Provide the [x, y] coordinate of the cell's center where the given text is located.  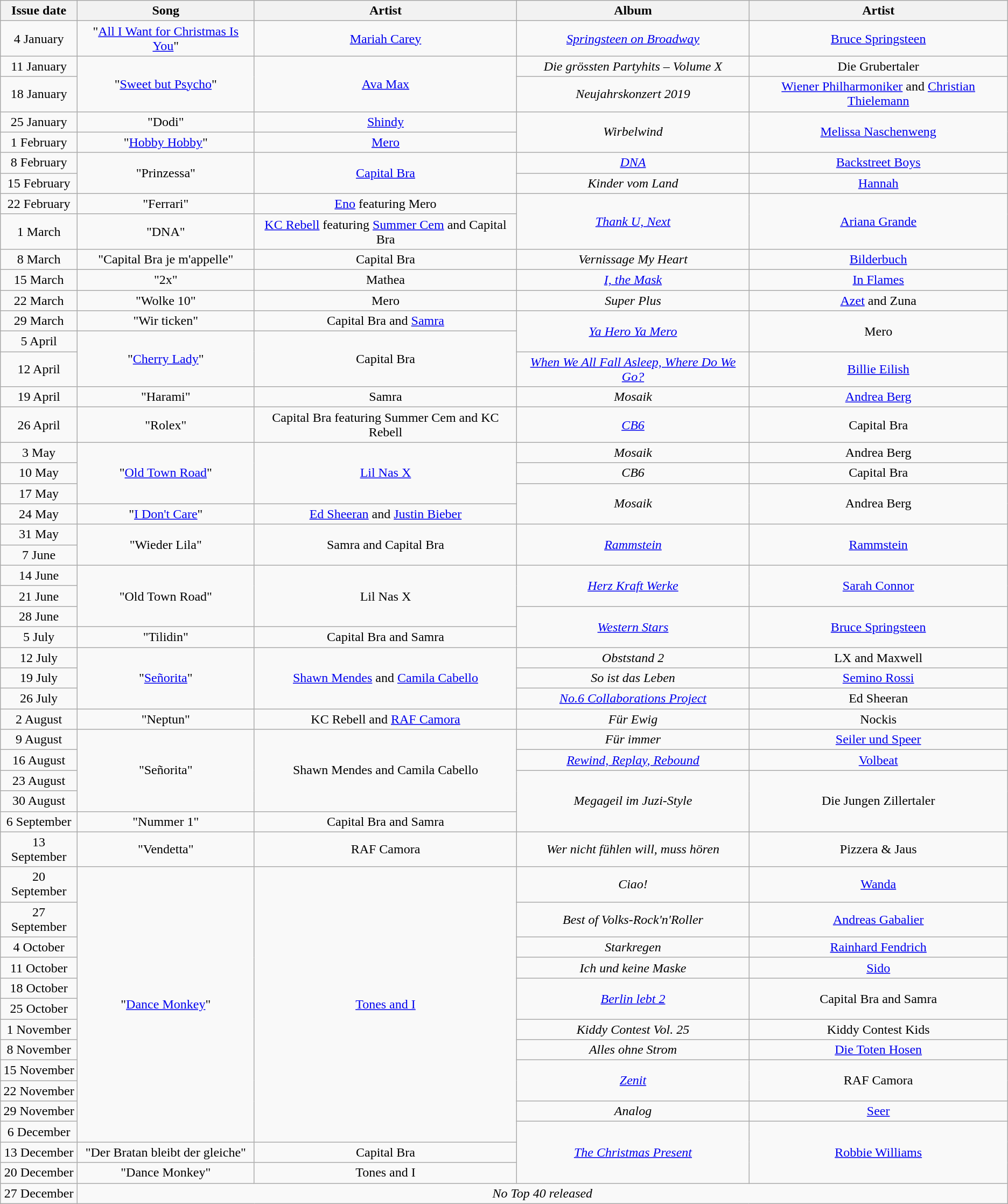
Samra [386, 397]
8 March [39, 259]
Megageil im Juzi-Style [633, 801]
22 February [39, 204]
Ed Sheeran and Justin Bieber [386, 514]
15 November [39, 1070]
Für Ewig [633, 719]
Super Plus [633, 300]
KC Rebell and RAF Camora [386, 719]
19 April [39, 397]
Mariah Carey [386, 39]
14 June [39, 575]
"Nummer 1" [166, 822]
Die Toten Hosen [878, 1050]
15 February [39, 183]
23 August [39, 781]
Kiddy Contest Kids [878, 1029]
20 December [39, 1173]
29 November [39, 1111]
"Ferrari" [166, 204]
Volbeat [878, 760]
30 August [39, 801]
17 May [39, 493]
13 December [39, 1152]
"Dodi" [166, 122]
Eno featuring Mero [386, 204]
16 August [39, 760]
"Hobby Hobby" [166, 142]
"I Don't Care" [166, 514]
"2x" [166, 280]
21 June [39, 596]
1 March [39, 232]
Album [633, 11]
Samra and Capital Bra [386, 545]
"Neptun" [166, 719]
12 July [39, 658]
Wiener Philharmoniker and Christian Thielemann [878, 94]
Azet and Zuna [878, 300]
Billie Eilish [878, 370]
"Wolke 10" [166, 300]
24 May [39, 514]
5 July [39, 637]
Wer nicht fühlen will, muss hören [633, 849]
Nockis [878, 719]
12 April [39, 370]
31 May [39, 534]
"Rolex" [166, 424]
Bilderbuch [878, 259]
Ciao! [633, 885]
"Sweet but Psycho" [166, 84]
Issue date [39, 11]
Ich und keine Maske [633, 968]
"Wir ticken" [166, 321]
Hannah [878, 183]
Ya Hero Ya Mero [633, 331]
Backstreet Boys [878, 163]
Die Jungen Zillertaler [878, 801]
Thank U, Next [633, 221]
KC Rebell featuring Summer Cem and Capital Bra [386, 232]
Für immer [633, 740]
Zenit [633, 1081]
Berlin lebt 2 [633, 998]
1 November [39, 1029]
15 March [39, 280]
11 October [39, 968]
22 November [39, 1091]
Vernissage My Heart [633, 259]
Capital Bra featuring Summer Cem and KC Rebell [386, 424]
Robbie Williams [878, 1152]
Wanda [878, 885]
Obststand 2 [633, 658]
25 January [39, 122]
Best of Volks-Rock'n'Roller [633, 919]
6 September [39, 822]
5 April [39, 342]
Andreas Gabalier [878, 919]
28 June [39, 616]
The Christmas Present [633, 1152]
Semino Rossi [878, 678]
6 December [39, 1132]
Ed Sheeran [878, 699]
26 April [39, 424]
Sido [878, 968]
"Tilidin" [166, 637]
Melissa Naschenweng [878, 132]
Kinder vom Land [633, 183]
Seiler und Speer [878, 740]
"Capital Bra je m'appelle" [166, 259]
"Wieder Lila" [166, 545]
"Der Bratan bleibt der gleiche" [166, 1152]
22 March [39, 300]
Analog [633, 1111]
Neujahrskonzert 2019 [633, 94]
Western Stars [633, 627]
Die Grubertaler [878, 66]
DNA [633, 163]
2 August [39, 719]
13 September [39, 849]
Die grössten Partyhits – Volume X [633, 66]
11 January [39, 66]
10 May [39, 473]
4 January [39, 39]
When We All Fall Asleep, Where Do We Go? [633, 370]
Mathea [386, 280]
3 May [39, 453]
I, the Mask [633, 280]
"Cherry Lady" [166, 359]
18 January [39, 94]
8 February [39, 163]
Rewind, Replay, Rebound [633, 760]
7 June [39, 555]
27 December [39, 1193]
Starkregen [633, 947]
27 September [39, 919]
20 September [39, 885]
So ist das Leben [633, 678]
Herz Kraft Werke [633, 586]
"Prinzessa" [166, 173]
25 October [39, 1008]
No Top 40 released [542, 1193]
26 July [39, 699]
Rainhard Fendrich [878, 947]
Ava Max [386, 84]
"Vendetta" [166, 849]
Shindy [386, 122]
Sarah Connor [878, 586]
8 November [39, 1050]
Song [166, 11]
Springsteen on Broadway [633, 39]
Pizzera & Jaus [878, 849]
19 July [39, 678]
Ariana Grande [878, 221]
"Harami" [166, 397]
In Flames [878, 280]
9 August [39, 740]
18 October [39, 988]
29 March [39, 321]
"DNA" [166, 232]
LX and Maxwell [878, 658]
4 October [39, 947]
1 February [39, 142]
Alles ohne Strom [633, 1050]
Seer [878, 1111]
Kiddy Contest Vol. 25 [633, 1029]
Wirbelwind [633, 132]
No.6 Collaborations Project [633, 699]
"All I Want for Christmas Is You" [166, 39]
